Search for the cell housing the specified text and yield its (x, y) center coordinate. 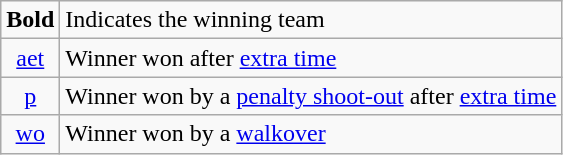
Winner won by a penalty shoot-out after extra time (311, 96)
Indicates the winning team (311, 20)
wo (30, 134)
p (30, 96)
Bold (30, 20)
Winner won after extra time (311, 58)
Winner won by a walkover (311, 134)
aet (30, 58)
